Output the [X, Y] coordinate of the center of the cell containing the given text.  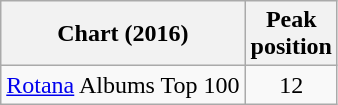
12 [291, 85]
Peakposition [291, 34]
Rotana Albums Top 100 [123, 85]
Chart (2016) [123, 34]
